Return the (X, Y) coordinate for the center point of the cell that contains the specified text.  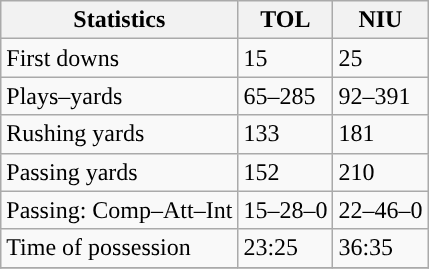
152 (286, 172)
15–28–0 (286, 210)
Rushing yards (120, 134)
181 (380, 134)
Passing yards (120, 172)
Plays–yards (120, 96)
Statistics (120, 20)
First downs (120, 58)
Passing: Comp–Att–Int (120, 210)
TOL (286, 20)
92–391 (380, 96)
23:25 (286, 248)
NIU (380, 20)
36:35 (380, 248)
210 (380, 172)
65–285 (286, 96)
133 (286, 134)
22–46–0 (380, 210)
15 (286, 58)
25 (380, 58)
Time of possession (120, 248)
